Scan for the cell matching the given text and deliver its [x, y] coordinate at center. 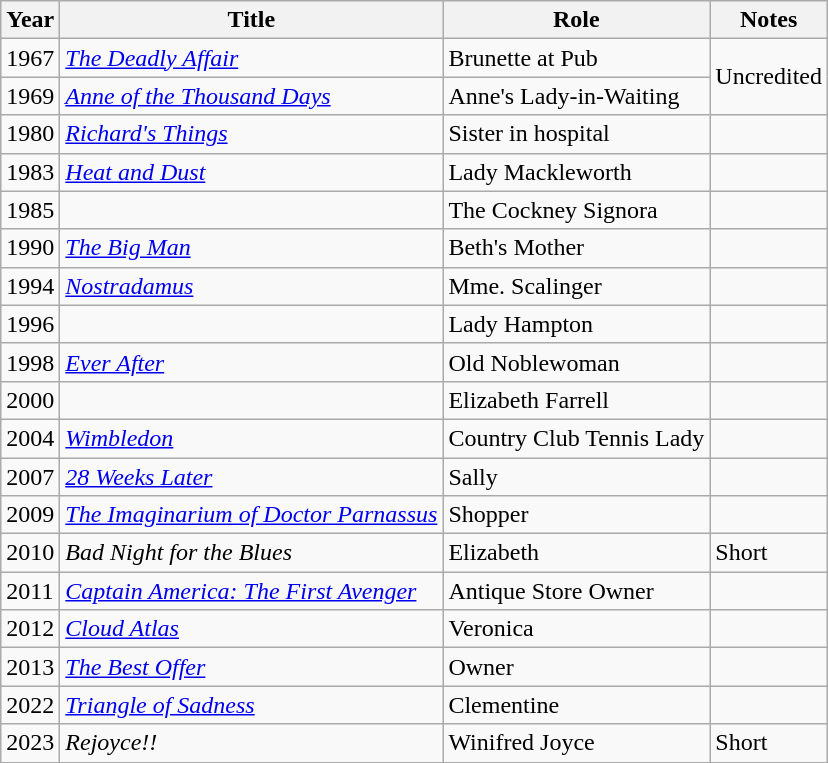
Wimbledon [252, 438]
2007 [30, 477]
Veronica [576, 629]
1990 [30, 248]
Old Noblewoman [576, 362]
Sister in hospital [576, 134]
Elizabeth [576, 553]
Heat and Dust [252, 172]
1980 [30, 134]
Role [576, 20]
Year [30, 20]
The Imaginarium of Doctor Parnassus [252, 515]
2004 [30, 438]
2011 [30, 591]
Title [252, 20]
Brunette at Pub [576, 58]
Anne of the Thousand Days [252, 96]
Lady Mackleworth [576, 172]
Elizabeth Farrell [576, 400]
2010 [30, 553]
Owner [576, 667]
2012 [30, 629]
Sally [576, 477]
Nostradamus [252, 286]
2022 [30, 705]
Captain America: The First Avenger [252, 591]
Country Club Tennis Lady [576, 438]
The Cockney Signora [576, 210]
Triangle of Sadness [252, 705]
Ever After [252, 362]
Cloud Atlas [252, 629]
28 Weeks Later [252, 477]
Bad Night for the Blues [252, 553]
Antique Store Owner [576, 591]
1969 [30, 96]
1985 [30, 210]
2009 [30, 515]
2000 [30, 400]
2023 [30, 743]
Shopper [576, 515]
Richard's Things [252, 134]
The Best Offer [252, 667]
Uncredited [769, 77]
Notes [769, 20]
1983 [30, 172]
Beth's Mother [576, 248]
Rejoyce!! [252, 743]
1996 [30, 324]
1967 [30, 58]
Lady Hampton [576, 324]
Winifred Joyce [576, 743]
The Deadly Affair [252, 58]
2013 [30, 667]
Clementine [576, 705]
1994 [30, 286]
Mme. Scalinger [576, 286]
The Big Man [252, 248]
1998 [30, 362]
Anne's Lady-in-Waiting [576, 96]
